Search for the cell housing the specified text and yield its [x, y] center coordinate. 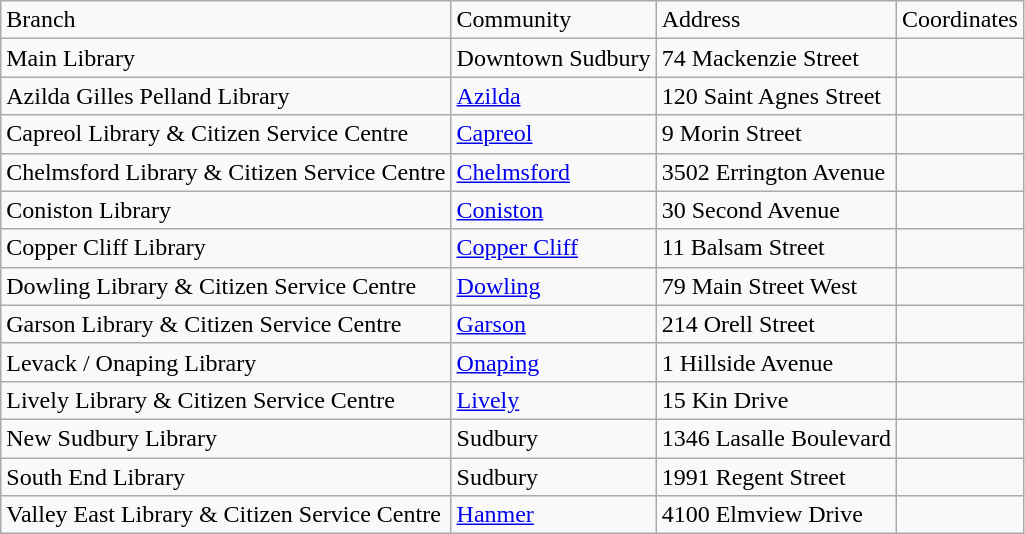
Onaping [554, 362]
Coniston [554, 210]
30 Second Avenue [776, 210]
Garson Library & Citizen Service Centre [226, 324]
74 Mackenzie Street [776, 58]
Dowling [554, 286]
3502 Errington Avenue [776, 172]
Capreol [554, 134]
Garson [554, 324]
Azilda Gilles Pelland Library [226, 96]
Copper Cliff [554, 248]
Main Library [226, 58]
Chelmsford [554, 172]
Copper Cliff Library [226, 248]
11 Balsam Street [776, 248]
Coordinates [960, 20]
Levack / Onaping Library [226, 362]
Valley East Library & Citizen Service Centre [226, 515]
15 Kin Drive [776, 400]
Downtown Sudbury [554, 58]
Branch [226, 20]
Chelmsford Library & Citizen Service Centre [226, 172]
Address [776, 20]
1 Hillside Avenue [776, 362]
Dowling Library & Citizen Service Centre [226, 286]
Lively Library & Citizen Service Centre [226, 400]
South End Library [226, 477]
Lively [554, 400]
214 Orell Street [776, 324]
1346 Lasalle Boulevard [776, 438]
Community [554, 20]
Coniston Library [226, 210]
New Sudbury Library [226, 438]
9 Morin Street [776, 134]
120 Saint Agnes Street [776, 96]
4100 Elmview Drive [776, 515]
Hanmer [554, 515]
79 Main Street West [776, 286]
1991 Regent Street [776, 477]
Azilda [554, 96]
Capreol Library & Citizen Service Centre [226, 134]
